Return the (x, y) coordinate for the center point of the cell that contains the specified text.  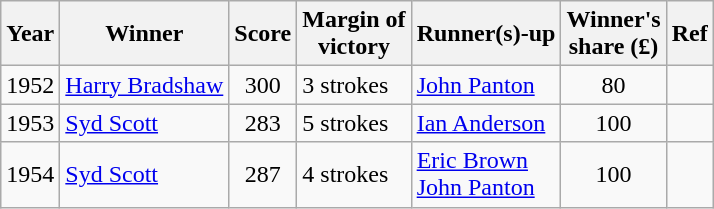
John Panton (486, 85)
80 (614, 85)
1954 (30, 174)
Winner (144, 34)
5 strokes (354, 123)
Year (30, 34)
1953 (30, 123)
Eric Brown John Panton (486, 174)
4 strokes (354, 174)
Margin ofvictory (354, 34)
300 (263, 85)
1952 (30, 85)
Winner'sshare (£) (614, 34)
Ian Anderson (486, 123)
287 (263, 174)
Runner(s)-up (486, 34)
Ref (690, 34)
Score (263, 34)
3 strokes (354, 85)
Harry Bradshaw (144, 85)
283 (263, 123)
